Locate the cell with the specified text and output its [x, y] center coordinate. 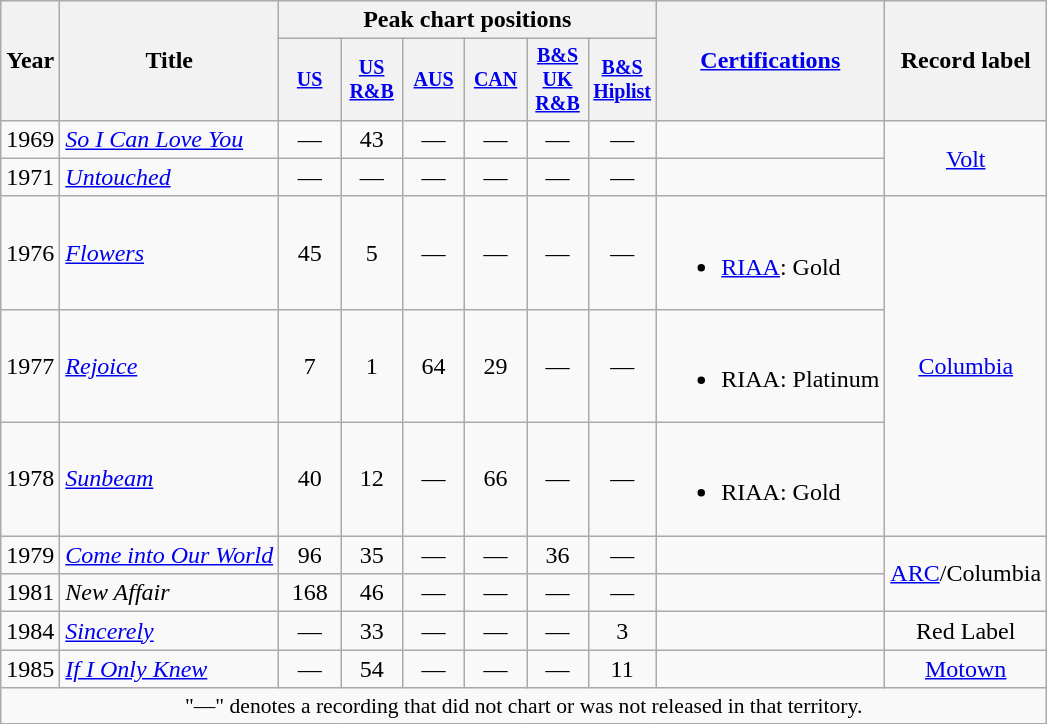
35 [372, 555]
45 [310, 252]
Sincerely [170, 631]
CAN [496, 80]
3 [622, 631]
ARC/Columbia [966, 574]
Volt [966, 158]
Come into Our World [170, 555]
96 [310, 555]
AUS [434, 80]
11 [622, 669]
168 [310, 593]
Columbia [966, 366]
New Affair [170, 593]
Motown [966, 669]
46 [372, 593]
US [310, 80]
1971 [30, 177]
RIAA: Platinum [770, 366]
29 [496, 366]
Sunbeam [170, 480]
Record label [966, 61]
Rejoice [170, 366]
Peak chart positions [468, 20]
36 [558, 555]
1978 [30, 480]
1977 [30, 366]
1 [372, 366]
If I Only Knew [170, 669]
43 [372, 139]
Red Label [966, 631]
5 [372, 252]
1981 [30, 593]
40 [310, 480]
"—" denotes a recording that did not chart or was not released in that territory. [524, 706]
B&S Hiplist [622, 80]
1984 [30, 631]
66 [496, 480]
Flowers [170, 252]
33 [372, 631]
54 [372, 669]
Certifications [770, 61]
1985 [30, 669]
Year [30, 61]
Untouched [170, 177]
1979 [30, 555]
US R&B [372, 80]
64 [434, 366]
1976 [30, 252]
B&S UK R&B [558, 80]
So I Can Love You [170, 139]
7 [310, 366]
1969 [30, 139]
Title [170, 61]
12 [372, 480]
